Locate the cell with the specified text and output its [x, y] center coordinate. 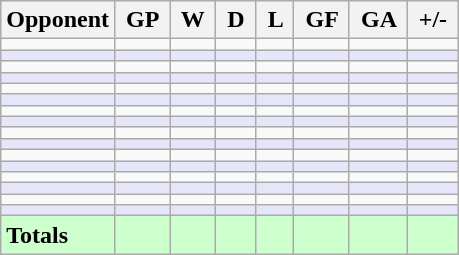
D [236, 20]
GF [322, 20]
Totals [58, 235]
Opponent [58, 20]
GP [142, 20]
L [275, 20]
W [193, 20]
+/- [432, 20]
GA [378, 20]
